Output the [X, Y] coordinate of the center of the cell containing the given text.  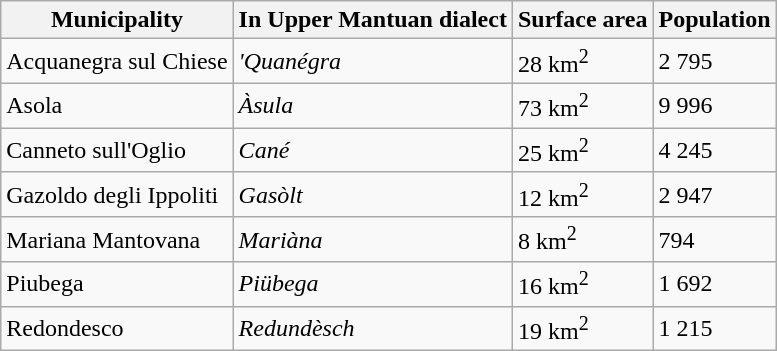
Gasòlt [372, 194]
12 km2 [582, 194]
Mariana Mantovana [117, 240]
1 215 [714, 328]
2 947 [714, 194]
25 km2 [582, 150]
Asola [117, 106]
28 km2 [582, 62]
Acquanegra sul Chiese [117, 62]
Piubega [117, 284]
9 996 [714, 106]
1 692 [714, 284]
2 795 [714, 62]
Àsula [372, 106]
Mariàna [372, 240]
19 km2 [582, 328]
Cané [372, 150]
Surface area [582, 20]
Piübega [372, 284]
8 km2 [582, 240]
4 245 [714, 150]
Municipality [117, 20]
Redundèsch [372, 328]
Canneto sull'Oglio [117, 150]
Gazoldo degli Ippoliti [117, 194]
16 km2 [582, 284]
Redondesco [117, 328]
794 [714, 240]
In Upper Mantuan dialect [372, 20]
73 km2 [582, 106]
Population [714, 20]
'Quanégra [372, 62]
